For the text-containing cell, return its midpoint in [x, y] coordinate format. 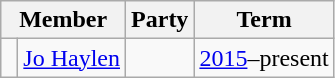
2015–present [264, 58]
Jo Haylen [72, 58]
Member [64, 20]
Party [160, 20]
Term [264, 20]
